Identify which cell holds the provided text, then report its [X, Y] central coordinate. 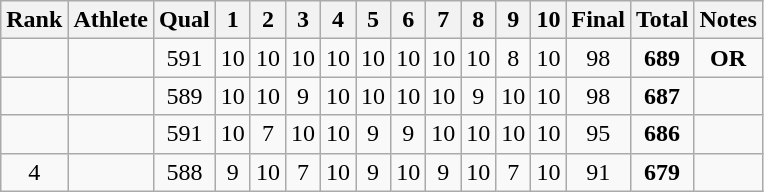
588 [185, 172]
Notes [728, 20]
Final [598, 20]
2 [268, 20]
OR [728, 58]
687 [662, 96]
5 [374, 20]
95 [598, 134]
Rank [34, 20]
6 [408, 20]
3 [302, 20]
1 [232, 20]
Athlete [111, 20]
689 [662, 58]
686 [662, 134]
Qual [185, 20]
91 [598, 172]
Total [662, 20]
679 [662, 172]
589 [185, 96]
